Locate the cell with the specified text and output its [x, y] center coordinate. 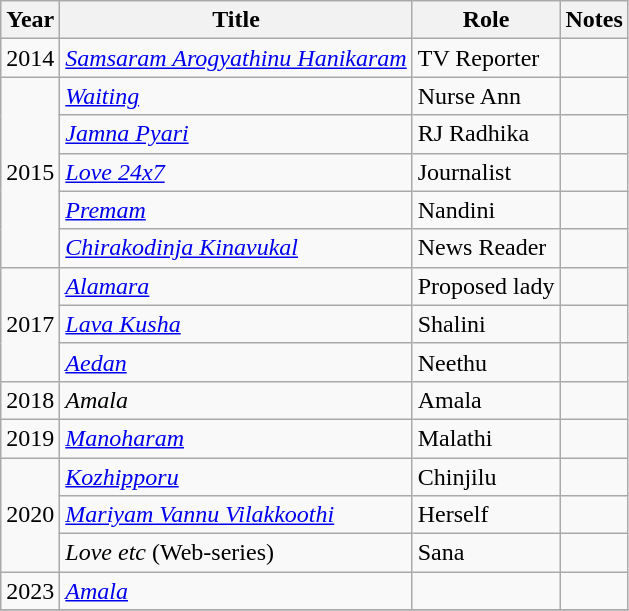
Notes [594, 20]
2014 [30, 58]
Shalini [486, 324]
2017 [30, 324]
Title [236, 20]
Malathi [486, 438]
News Reader [486, 248]
Kozhipporu [236, 477]
2015 [30, 172]
TV Reporter [486, 58]
Sana [486, 553]
Waiting [236, 96]
2020 [30, 515]
Neethu [486, 362]
Herself [486, 515]
Samsaram Arogyathinu Hanikaram [236, 58]
Premam [236, 210]
Alamara [236, 286]
Mariyam Vannu Vilakkoothi [236, 515]
Role [486, 20]
Journalist [486, 172]
Year [30, 20]
Nandini [486, 210]
Nurse Ann [486, 96]
Jamna Pyari [236, 134]
Love 24x7 [236, 172]
Aedan [236, 362]
Chirakodinja Kinavukal [236, 248]
RJ Radhika [486, 134]
Proposed lady [486, 286]
Chinjilu [486, 477]
Lava Kusha [236, 324]
2019 [30, 438]
2018 [30, 400]
Love etc (Web-series) [236, 553]
2023 [30, 591]
Manoharam [236, 438]
